From the cell containing the given text, extract its center point as (X, Y) coordinate. 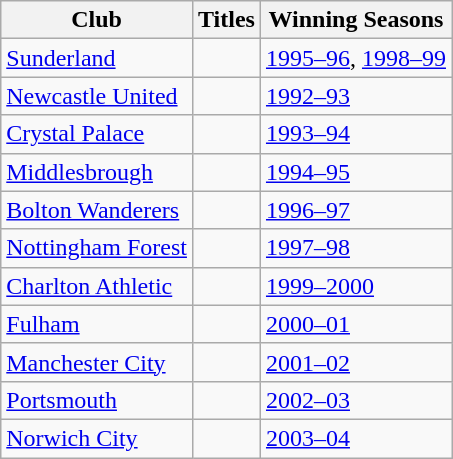
Nottingham Forest (97, 248)
1994–95 (356, 172)
Portsmouth (97, 400)
2000–01 (356, 324)
Sunderland (97, 58)
1993–94 (356, 134)
1995–96, 1998–99 (356, 58)
2003–04 (356, 438)
Club (97, 20)
Bolton Wanderers (97, 210)
Charlton Athletic (97, 286)
1992–93 (356, 96)
Manchester City (97, 362)
Fulham (97, 324)
Titles (226, 20)
Norwich City (97, 438)
Newcastle United (97, 96)
2002–03 (356, 400)
Winning Seasons (356, 20)
Middlesbrough (97, 172)
2001–02 (356, 362)
Crystal Palace (97, 134)
1997–98 (356, 248)
1996–97 (356, 210)
1999–2000 (356, 286)
